Pinpoint the cell where the given text exists, returning its [X, Y] midpoint coordinate. 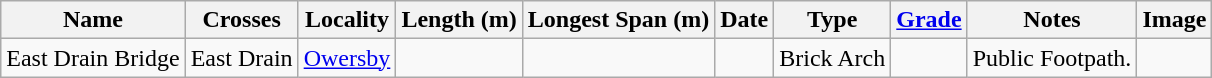
Date [744, 20]
Longest Span (m) [618, 20]
East Drain [242, 58]
Notes [1052, 20]
Locality [347, 20]
Owersby [347, 58]
Type [832, 20]
Image [1174, 20]
Public Footpath. [1052, 58]
Brick Arch [832, 58]
East Drain Bridge [93, 58]
Length (m) [459, 20]
Grade [929, 20]
Crosses [242, 20]
Name [93, 20]
